Pinpoint the cell where the given text exists, returning its (x, y) midpoint coordinate. 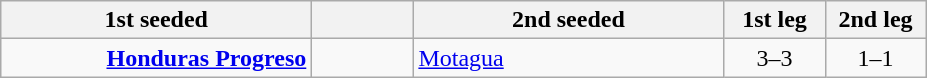
Motagua (568, 58)
Honduras Progreso (156, 58)
2nd leg (876, 20)
1st leg (774, 20)
1st seeded (156, 20)
3–3 (774, 58)
2nd seeded (568, 20)
1–1 (876, 58)
